From the cell containing the given text, extract its center point as [x, y] coordinate. 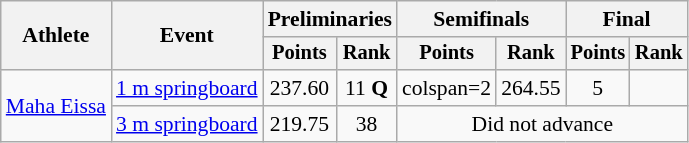
1 m springboard [187, 88]
Preliminaries [330, 19]
Maha Eissa [56, 106]
Did not advance [542, 124]
237.60 [300, 88]
11 Q [366, 88]
264.55 [530, 88]
Final [627, 19]
3 m springboard [187, 124]
Athlete [56, 36]
5 [598, 88]
Event [187, 36]
38 [366, 124]
colspan=2 [446, 88]
Semifinals [482, 19]
219.75 [300, 124]
